Scan for the cell matching the given text and deliver its [X, Y] coordinate at center. 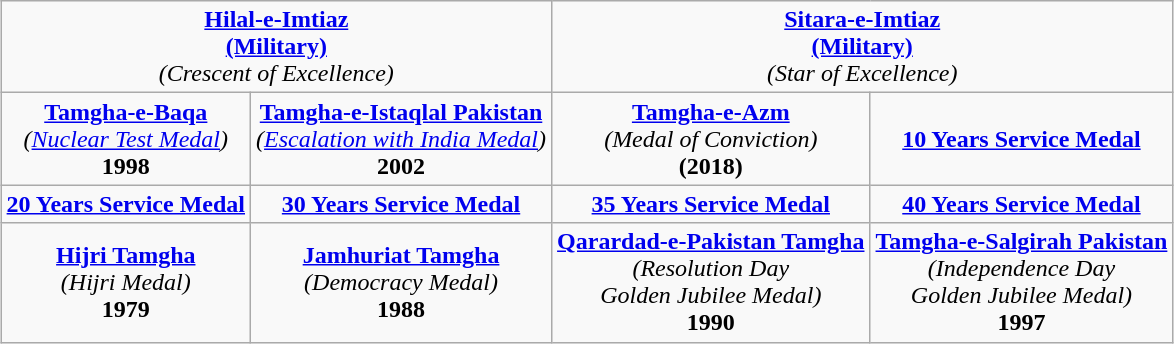
Tamgha-e-Azm(Medal of Conviction)(2018) [711, 139]
20 Years Service Medal [126, 204]
Tamgha-e-Istaqlal Pakistan(Escalation with India Medal)2002 [402, 139]
Jamhuriat Tamgha(Democracy Medal)1988 [402, 282]
Qarardad-e-Pakistan Tamgha(Resolution DayGolden Jubilee Medal)1990 [711, 282]
Tamgha-e-Salgirah Pakistan(Independence DayGolden Jubilee Medal)1997 [1022, 282]
Hilal-e-Imtiaz(Military)(Crescent of Excellence) [276, 47]
10 Years Service Medal [1022, 139]
Hijri Tamgha(Hijri Medal)1979 [126, 282]
30 Years Service Medal [402, 204]
40 Years Service Medal [1022, 204]
Tamgha-e-Baqa(Nuclear Test Medal)1998 [126, 139]
35 Years Service Medal [711, 204]
Sitara-e-Imtiaz(Military)(Star of Excellence) [862, 47]
